Output the (X, Y) coordinate of the center of the cell containing the given text.  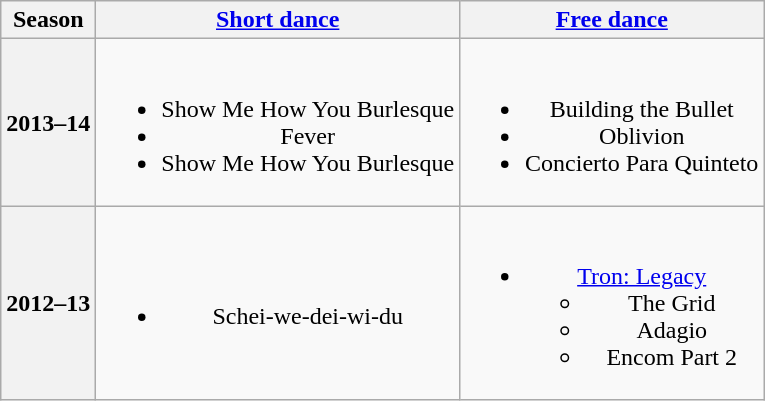
Season (48, 20)
Building the Bullet Oblivion Concierto Para Quinteto (612, 122)
Show Me How You Burlesque Fever Show Me How You Burlesque (278, 122)
Short dance (278, 20)
Schei-we-dei-wi-du (278, 303)
Free dance (612, 20)
2013–14 (48, 122)
Tron: Legacy The GridAdagioEncom Part 2 (612, 303)
2012–13 (48, 303)
